Capture the cell that displays the provided text and extract its (X, Y) central coordinate. 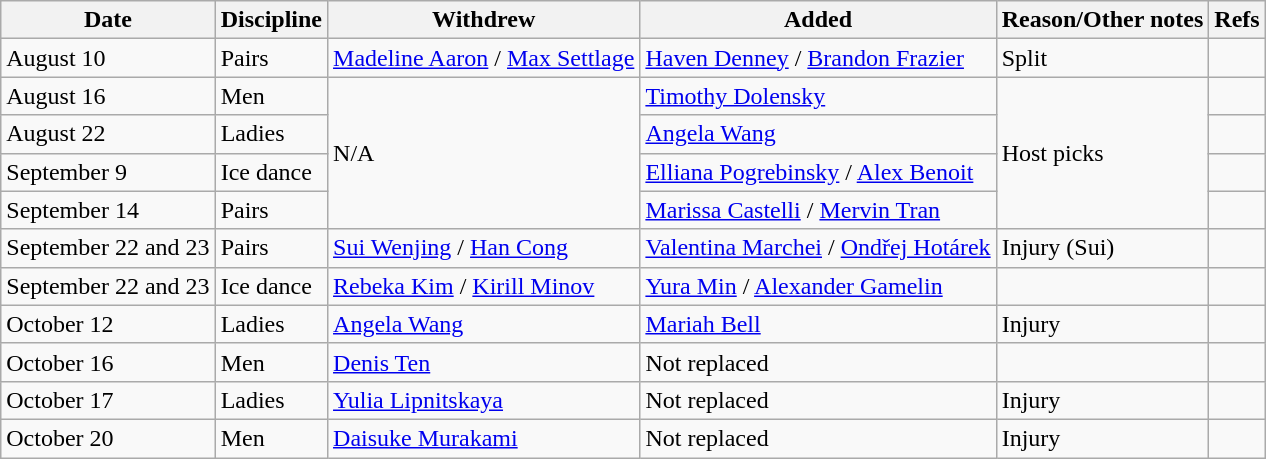
Rebeka Kim / Kirill Minov (484, 286)
Denis Ten (484, 362)
Mariah Bell (818, 324)
August 22 (108, 134)
Valentina Marchei / Ondřej Hotárek (818, 248)
September 9 (108, 172)
Timothy Dolensky (818, 96)
October 12 (108, 324)
Added (818, 20)
Daisuke Murakami (484, 438)
Madeline Aaron / Max Settlage (484, 58)
Reason/Other notes (1102, 20)
Haven Denney / Brandon Frazier (818, 58)
N/A (484, 153)
Elliana Pogrebinsky / Alex Benoit (818, 172)
Marissa Castelli / Mervin Tran (818, 210)
Sui Wenjing / Han Cong (484, 248)
Yura Min / Alexander Gamelin (818, 286)
Discipline (271, 20)
Withdrew (484, 20)
Refs (1237, 20)
Yulia Lipnitskaya (484, 400)
October 20 (108, 438)
Host picks (1102, 153)
August 10 (108, 58)
Injury (Sui) (1102, 248)
September 14 (108, 210)
Date (108, 20)
Split (1102, 58)
October 17 (108, 400)
August 16 (108, 96)
October 16 (108, 362)
